Extract the (x, y) coordinate from the center of the cell holding the provided text.  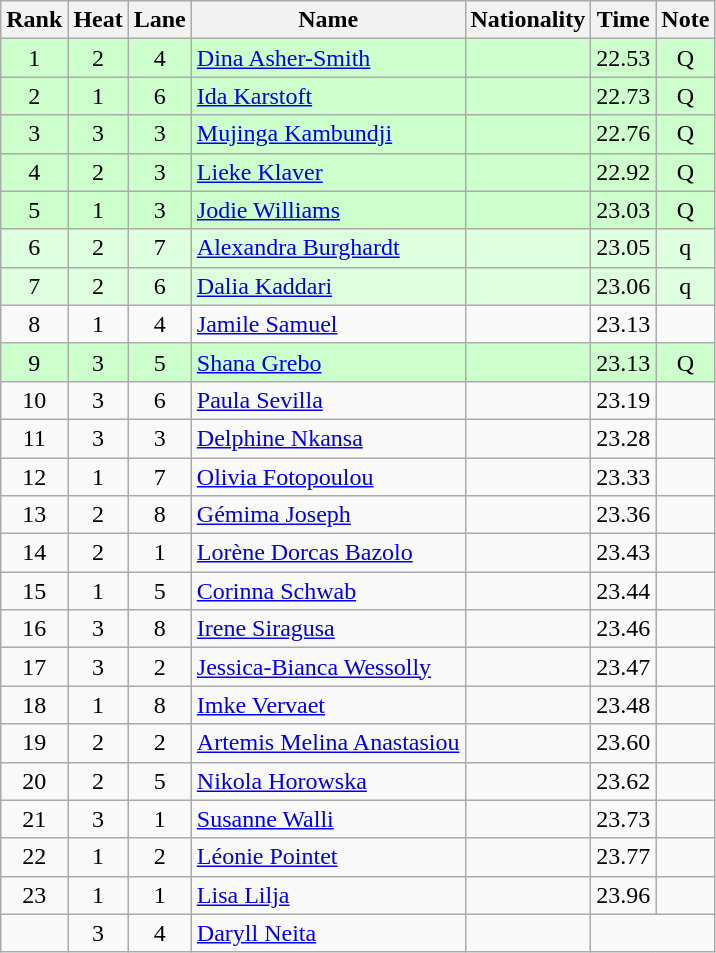
Dalia Kaddari (328, 286)
23.19 (624, 400)
23.43 (624, 553)
Alexandra Burghardt (328, 248)
Lorène Dorcas Bazolo (328, 553)
23.46 (624, 629)
Daryll Neita (328, 933)
23.48 (624, 705)
23.05 (624, 248)
23.06 (624, 286)
22.53 (624, 58)
22.92 (624, 172)
17 (34, 667)
10 (34, 400)
Léonie Pointet (328, 857)
13 (34, 515)
Nationality (528, 20)
14 (34, 553)
11 (34, 438)
20 (34, 781)
Corinna Schwab (328, 591)
22.76 (624, 134)
Paula Sevilla (328, 400)
22.73 (624, 96)
Gémima Joseph (328, 515)
Note (686, 20)
Time (624, 20)
Rank (34, 20)
16 (34, 629)
23.44 (624, 591)
23.36 (624, 515)
9 (34, 362)
Delphine Nkansa (328, 438)
19 (34, 743)
23.62 (624, 781)
Ida Karstoft (328, 96)
23 (34, 895)
23.60 (624, 743)
23.73 (624, 819)
Lane (160, 20)
23.03 (624, 210)
22 (34, 857)
Jodie Williams (328, 210)
21 (34, 819)
Imke Vervaet (328, 705)
Jamile Samuel (328, 324)
18 (34, 705)
Lieke Klaver (328, 172)
12 (34, 477)
Olivia Fotopoulou (328, 477)
Artemis Melina Anastasiou (328, 743)
23.47 (624, 667)
Shana Grebo (328, 362)
Irene Siragusa (328, 629)
Lisa Lilja (328, 895)
Dina Asher-Smith (328, 58)
Heat (98, 20)
15 (34, 591)
Mujinga Kambundji (328, 134)
23.77 (624, 857)
Nikola Horowska (328, 781)
23.28 (624, 438)
Jessica-Bianca Wessolly (328, 667)
23.33 (624, 477)
23.96 (624, 895)
Susanne Walli (328, 819)
Name (328, 20)
